Identify which cell holds the provided text, then report its (x, y) central coordinate. 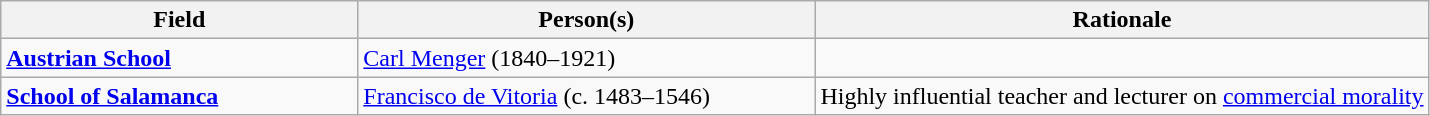
Field (180, 20)
Carl Menger (1840–1921) (586, 58)
Austrian School (180, 58)
School of Salamanca (180, 96)
Person(s) (586, 20)
Highly influential teacher and lecturer on commercial morality (1122, 96)
Rationale (1122, 20)
Francisco de Vitoria (c. 1483–1546) (586, 96)
